Detect which cell encompasses the target text, then output its (x, y) center coordinate. 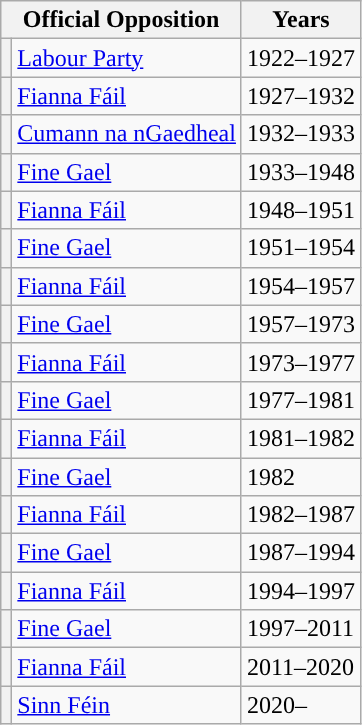
Sinn Féin (127, 705)
1997–2011 (300, 629)
1981–1982 (300, 438)
1982 (300, 477)
1982–1987 (300, 515)
1948–1951 (300, 210)
1951–1954 (300, 248)
1954–1957 (300, 286)
1927–1932 (300, 96)
Years (300, 20)
1977–1981 (300, 400)
2020– (300, 705)
Labour Party (127, 58)
1957–1973 (300, 324)
1973–1977 (300, 362)
1932–1933 (300, 134)
Official Opposition (122, 20)
1933–1948 (300, 172)
1922–1927 (300, 58)
1987–1994 (300, 553)
1994–1997 (300, 591)
Cumann na nGaedheal (127, 134)
2011–2020 (300, 667)
